From the cell containing the given text, extract its center point as [X, Y] coordinate. 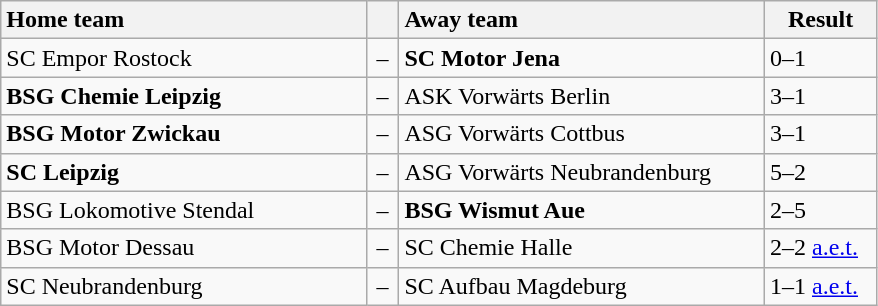
BSG Motor Zwickau [184, 134]
SC Empor Rostock [184, 58]
BSG Chemie Leipzig [184, 96]
SC Neubrandenburg [184, 286]
ASG Vorwärts Neubrandenburg [582, 172]
0–1 [820, 58]
Home team [184, 20]
SC Leipzig [184, 172]
BSG Wismut Aue [582, 210]
2–2 a.e.t. [820, 248]
SC Chemie Halle [582, 248]
ASG Vorwärts Cottbus [582, 134]
1–1 a.e.t. [820, 286]
SC Motor Jena [582, 58]
ASK Vorwärts Berlin [582, 96]
5–2 [820, 172]
Result [820, 20]
BSG Motor Dessau [184, 248]
BSG Lokomotive Stendal [184, 210]
Away team [582, 20]
2–5 [820, 210]
SC Aufbau Magdeburg [582, 286]
